Extract the (X, Y) coordinate from the center of the cell holding the provided text.  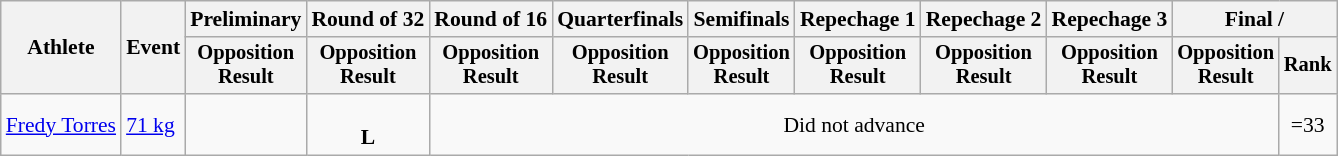
Repechage 2 (984, 19)
Preliminary (246, 19)
Round of 16 (490, 19)
Final / (1254, 19)
Did not advance (854, 124)
Rank (1308, 66)
Repechage 1 (858, 19)
Quarterfinals (620, 19)
=33 (1308, 124)
Round of 32 (368, 19)
Fredy Torres (61, 124)
Event (153, 48)
Repechage 3 (1109, 19)
71 kg (153, 124)
L (368, 124)
Athlete (61, 48)
Semifinals (742, 19)
